Find where the given text appears and provide that cell's center as (X, Y) coordinate. 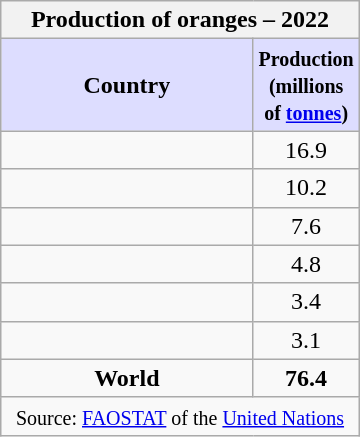
16.9 (306, 150)
World (127, 378)
Source: FAOSTAT of the United Nations (180, 416)
76.4 (306, 378)
3.4 (306, 302)
Country (127, 85)
Production (millions of tonnes) (306, 85)
7.6 (306, 226)
10.2 (306, 188)
3.1 (306, 340)
4.8 (306, 264)
Production of oranges – 2022 (180, 20)
